Capture the cell that displays the provided text and extract its [X, Y] central coordinate. 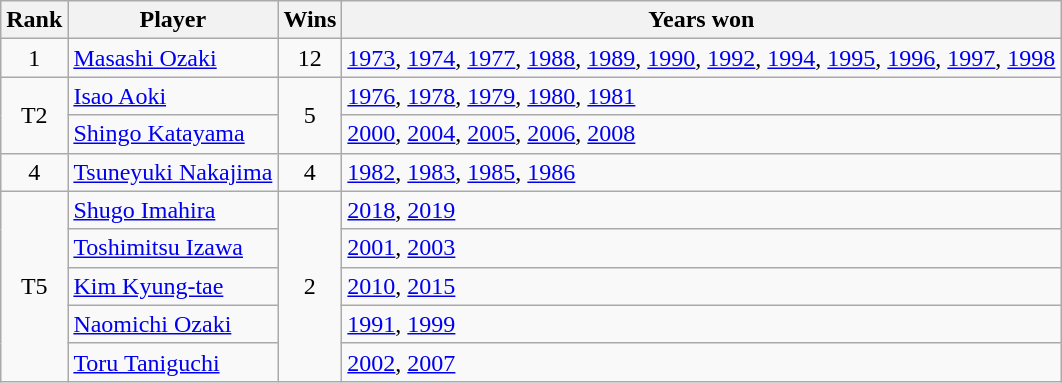
12 [310, 58]
1976, 1978, 1979, 1980, 1981 [702, 96]
T5 [34, 286]
Wins [310, 20]
Player [173, 20]
Toru Taniguchi [173, 362]
1982, 1983, 1985, 1986 [702, 172]
2 [310, 286]
Shingo Katayama [173, 134]
1 [34, 58]
Tsuneyuki Nakajima [173, 172]
Shugo Imahira [173, 210]
2002, 2007 [702, 362]
Years won [702, 20]
1973, 1974, 1977, 1988, 1989, 1990, 1992, 1994, 1995, 1996, 1997, 1998 [702, 58]
2000, 2004, 2005, 2006, 2008 [702, 134]
1991, 1999 [702, 324]
Kim Kyung-tae [173, 286]
T2 [34, 115]
2010, 2015 [702, 286]
5 [310, 115]
2001, 2003 [702, 248]
Masashi Ozaki [173, 58]
Isao Aoki [173, 96]
Toshimitsu Izawa [173, 248]
2018, 2019 [702, 210]
Naomichi Ozaki [173, 324]
Rank [34, 20]
